Capture the cell that displays the provided text and extract its (X, Y) central coordinate. 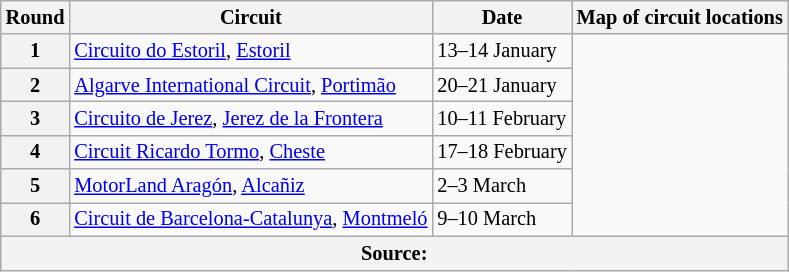
6 (36, 219)
Date (502, 17)
9–10 March (502, 219)
Circuit (250, 17)
13–14 January (502, 51)
2 (36, 85)
4 (36, 152)
Source: (394, 253)
10–11 February (502, 118)
Circuit Ricardo Tormo, Cheste (250, 152)
Circuito de Jerez, Jerez de la Frontera (250, 118)
Circuito do Estoril, Estoril (250, 51)
Circuit de Barcelona-Catalunya, Montmeló (250, 219)
3 (36, 118)
Round (36, 17)
17–18 February (502, 152)
5 (36, 186)
Map of circuit locations (680, 17)
20–21 January (502, 85)
Algarve International Circuit, Portimão (250, 85)
2–3 March (502, 186)
1 (36, 51)
MotorLand Aragón, Alcañiz (250, 186)
